Identify which cell holds the provided text, then report its [x, y] central coordinate. 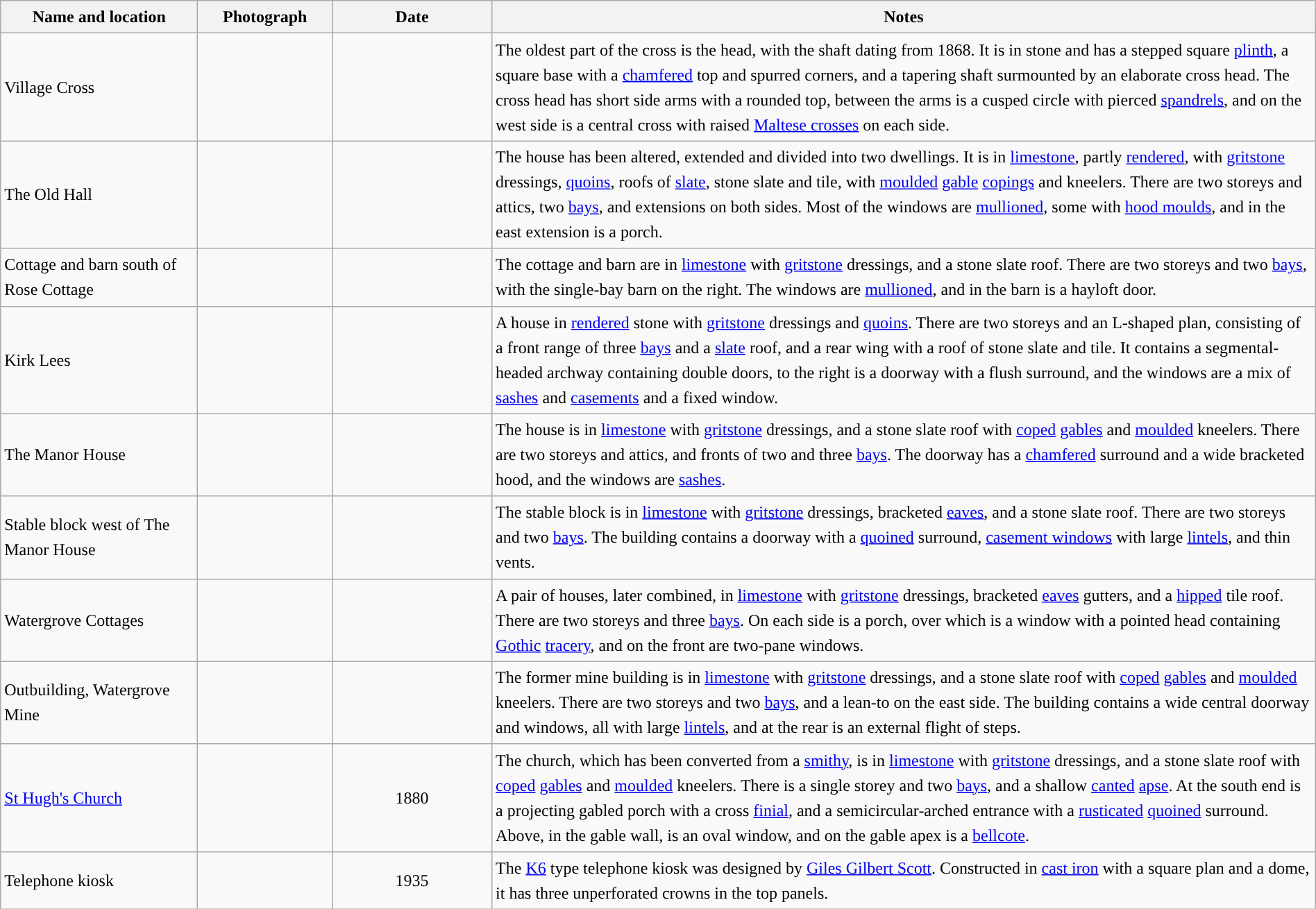
Cottage and barn south of Rose Cottage [99, 278]
Photograph [265, 17]
1935 [412, 880]
Telephone kiosk [99, 880]
Outbuilding, Watergrove Mine [99, 702]
St Hugh's Church [99, 798]
Name and location [99, 17]
Village Cross [99, 87]
The Old Hall [99, 194]
Notes [904, 17]
The Manor House [99, 455]
Watergrove Cottages [99, 620]
Kirk Lees [99, 359]
Date [412, 17]
Stable block west of The Manor House [99, 537]
1880 [412, 798]
